Capture the cell that displays the provided text and extract its [X, Y] central coordinate. 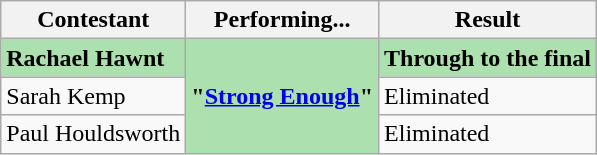
Paul Houldsworth [94, 134]
"Strong Enough" [282, 96]
Performing... [282, 20]
Contestant [94, 20]
Sarah Kemp [94, 96]
Rachael Hawnt [94, 58]
Result [488, 20]
Through to the final [488, 58]
